Locate the cell with the specified text and output its (x, y) center coordinate. 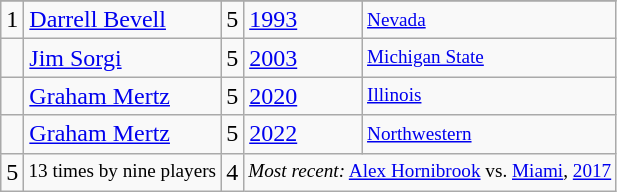
Jim Sorgi (122, 58)
2020 (304, 96)
2022 (304, 134)
2003 (304, 58)
1993 (304, 20)
Michigan State (488, 58)
Nevada (488, 20)
13 times by nine players (122, 172)
1 (12, 20)
Most recent: Alex Hornibrook vs. Miami, 2017 (430, 172)
Northwestern (488, 134)
Illinois (488, 96)
Darrell Bevell (122, 20)
4 (232, 172)
